Extract the (X, Y) coordinate from the center of the cell holding the provided text.  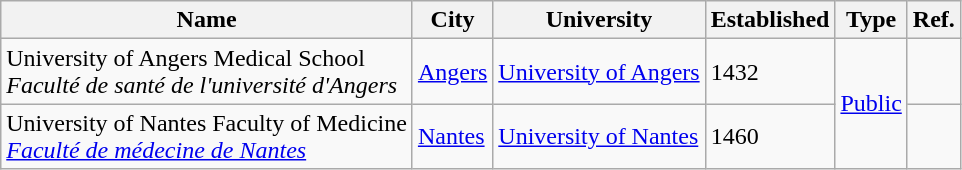
Public (871, 104)
1460 (770, 136)
University of Nantes (599, 136)
Established (770, 20)
University of Angers (599, 72)
1432 (770, 72)
Name (207, 20)
University (599, 20)
Angers (452, 72)
Nantes (452, 136)
City (452, 20)
Type (871, 20)
University of Nantes Faculty of MedicineFaculté de médecine de Nantes (207, 136)
University of Angers Medical SchoolFaculté de santé de l'université d'Angers (207, 72)
Ref. (934, 20)
